Identify which cell holds the provided text, then report its [x, y] central coordinate. 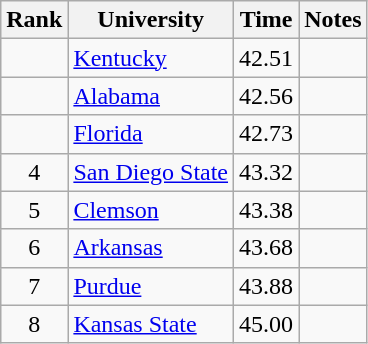
Arkansas [151, 248]
University [151, 20]
42.73 [266, 134]
42.51 [266, 58]
43.88 [266, 286]
Notes [333, 20]
Time [266, 20]
43.68 [266, 248]
Clemson [151, 210]
43.38 [266, 210]
42.56 [266, 96]
Alabama [151, 96]
6 [34, 248]
Florida [151, 134]
Purdue [151, 286]
45.00 [266, 324]
San Diego State [151, 172]
5 [34, 210]
7 [34, 286]
4 [34, 172]
43.32 [266, 172]
Rank [34, 20]
Kentucky [151, 58]
8 [34, 324]
Kansas State [151, 324]
